From the cell containing the given text, extract its center point as (x, y) coordinate. 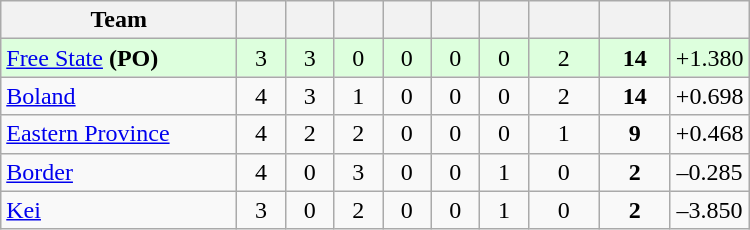
Border (119, 172)
Team (119, 20)
–3.850 (710, 210)
9 (634, 134)
Boland (119, 96)
Kei (119, 210)
+0.468 (710, 134)
Eastern Province (119, 134)
–0.285 (710, 172)
Free State (PO) (119, 58)
+1.380 (710, 58)
+0.698 (710, 96)
